Provide the [x, y] coordinate of the cell's center where the given text is located.  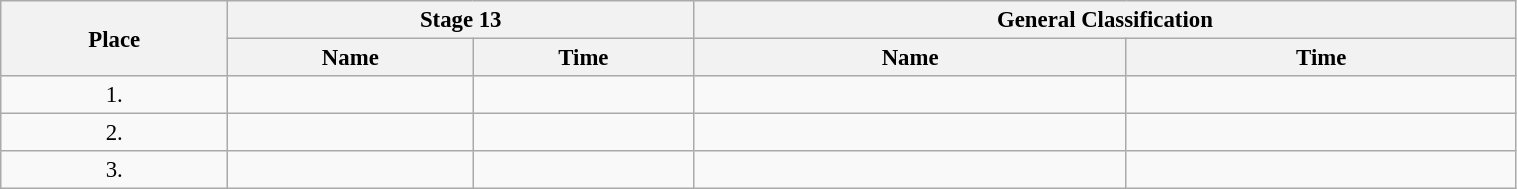
Place [114, 38]
General Classification [1105, 20]
Stage 13 [461, 20]
1. [114, 95]
3. [114, 170]
2. [114, 133]
